Return the [x, y] coordinate for the center point of the cell that contains the specified text.  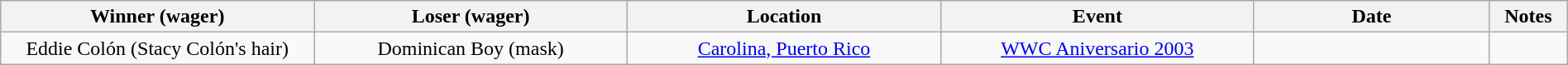
Loser (wager) [471, 17]
Location [784, 17]
Dominican Boy (mask) [471, 48]
Carolina, Puerto Rico [784, 48]
Notes [1528, 17]
Eddie Colón (Stacy Colón's hair) [157, 48]
Winner (wager) [157, 17]
WWC Aniversario 2003 [1097, 48]
Event [1097, 17]
Date [1371, 17]
